Determine the (x, y) coordinate at the center of the cell enclosing the given text.  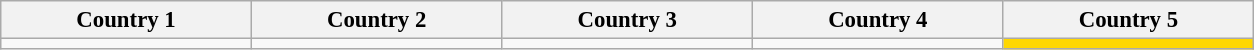
Country 3 (628, 20)
Country 1 (126, 20)
Country 2 (376, 20)
Country 4 (878, 20)
Country 5 (1128, 20)
